For the text-containing cell, return its midpoint in [X, Y] coordinate format. 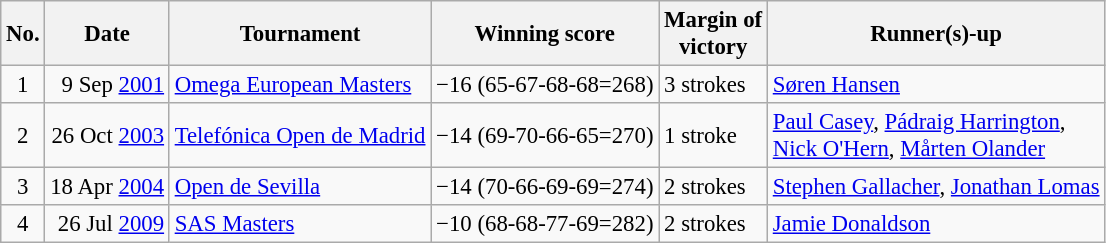
1 stroke [714, 136]
26 Jul 2009 [107, 224]
Margin ofvictory [714, 34]
−10 (68-68-77-69=282) [545, 224]
Winning score [545, 34]
Paul Casey, Pádraig Harrington, Nick O'Hern, Mårten Olander [936, 136]
Søren Hansen [936, 85]
Date [107, 34]
−14 (69-70-66-65=270) [545, 136]
9 Sep 2001 [107, 85]
4 [23, 224]
26 Oct 2003 [107, 136]
Stephen Gallacher, Jonathan Lomas [936, 187]
−14 (70-66-69-69=274) [545, 187]
18 Apr 2004 [107, 187]
2 [23, 136]
Omega European Masters [300, 85]
Tournament [300, 34]
Jamie Donaldson [936, 224]
3 strokes [714, 85]
SAS Masters [300, 224]
No. [23, 34]
3 [23, 187]
1 [23, 85]
−16 (65-67-68-68=268) [545, 85]
Open de Sevilla [300, 187]
Runner(s)-up [936, 34]
Telefónica Open de Madrid [300, 136]
